Scan for the cell matching the given text and deliver its [x, y] coordinate at center. 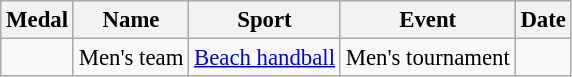
Beach handball [265, 58]
Men's tournament [428, 58]
Event [428, 20]
Date [543, 20]
Medal [38, 20]
Men's team [130, 58]
Name [130, 20]
Sport [265, 20]
